Identify which cell holds the provided text, then report its (x, y) central coordinate. 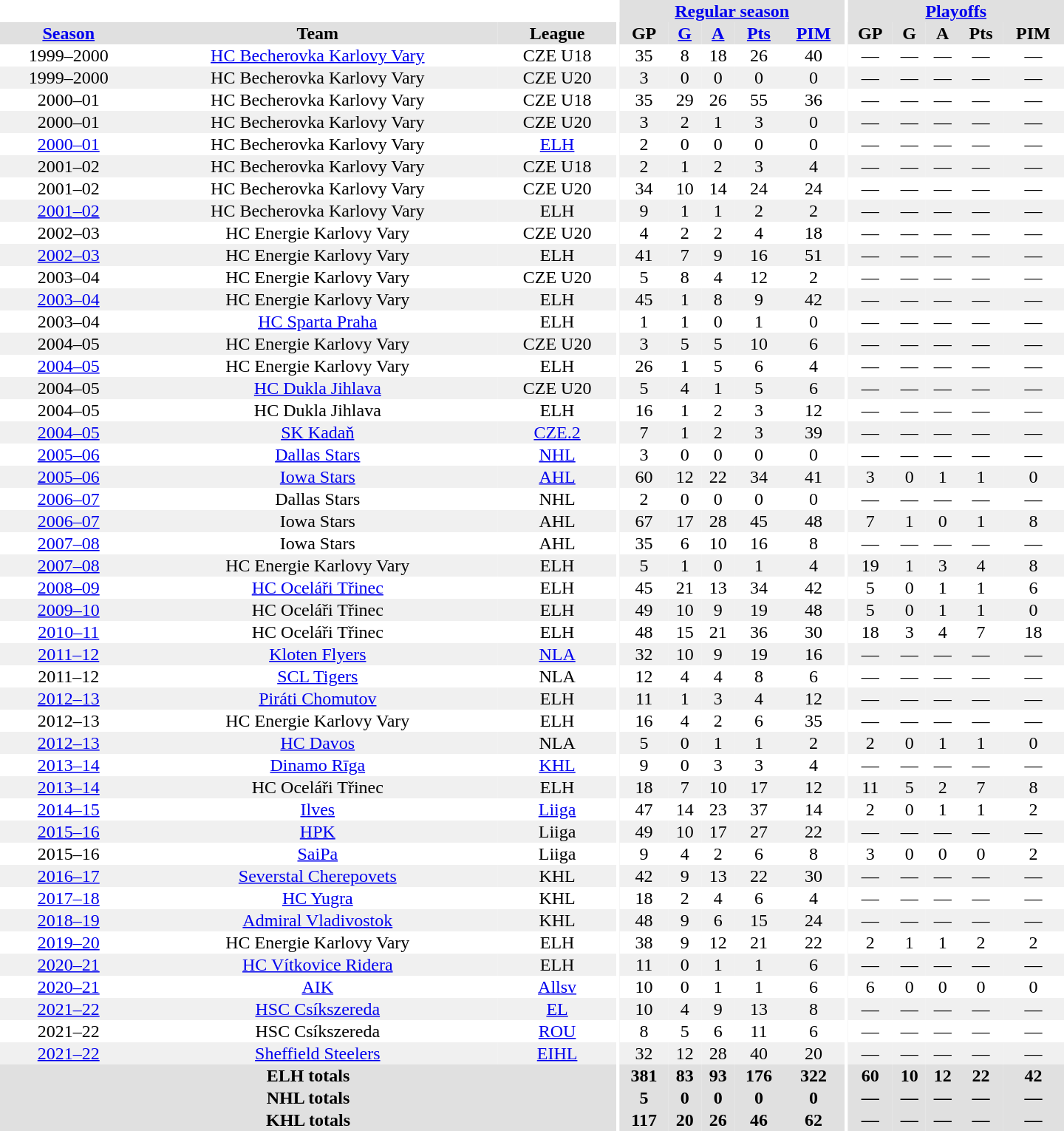
ROU (557, 1031)
HC Sparta Praha (318, 322)
SK Kadaň (318, 432)
HPK (318, 832)
Playoffs (956, 11)
CZE.2 (557, 432)
29 (684, 100)
46 (758, 1120)
55 (758, 100)
23 (718, 809)
KHL totals (308, 1120)
2008–09 (68, 588)
Dinamo Rīga (318, 765)
2018–19 (68, 920)
EL (557, 1009)
176 (758, 1076)
322 (813, 1076)
83 (684, 1076)
2016–17 (68, 876)
47 (644, 809)
Season (68, 33)
27 (758, 832)
AIK (318, 987)
2014–15 (68, 809)
Team (318, 33)
Sheffield Steelers (318, 1053)
SaiPa (318, 854)
67 (644, 521)
37 (758, 809)
62 (813, 1120)
Admiral Vladivostok (318, 920)
51 (813, 255)
Allsv (557, 987)
EIHL (557, 1053)
2017–18 (68, 898)
117 (644, 1120)
HC Yugra (318, 898)
ELH totals (308, 1076)
Severstal Cherepovets (318, 876)
SCL Tigers (318, 676)
NHL totals (308, 1098)
2009–10 (68, 610)
2019–20 (68, 942)
2010–11 (68, 632)
Kloten Flyers (318, 654)
Piráti Chomutov (318, 699)
93 (718, 1076)
38 (644, 942)
Ilves (318, 809)
HC Vítkovice Ridera (318, 965)
39 (813, 432)
Regular season (731, 11)
League (557, 33)
381 (644, 1076)
HC Davos (318, 743)
